Pinpoint the cell where the given text exists, returning its [X, Y] midpoint coordinate. 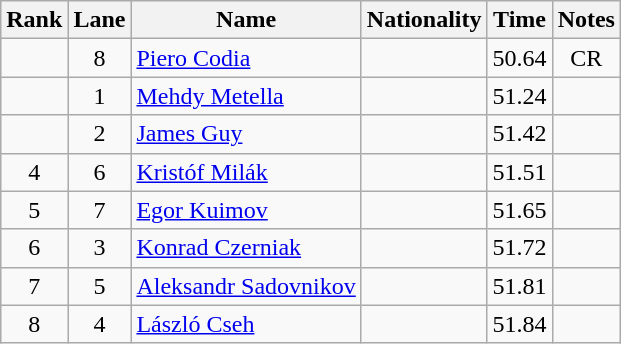
Name [246, 20]
Lane [100, 20]
2 [100, 134]
Aleksandr Sadovnikov [246, 286]
51.72 [520, 248]
Kristóf Milák [246, 172]
Egor Kuimov [246, 210]
Nationality [424, 20]
51.65 [520, 210]
1 [100, 96]
Time [520, 20]
Rank [34, 20]
50.64 [520, 58]
Notes [586, 20]
James Guy [246, 134]
Piero Codia [246, 58]
László Cseh [246, 324]
51.84 [520, 324]
Konrad Czerniak [246, 248]
51.24 [520, 96]
CR [586, 58]
51.81 [520, 286]
3 [100, 248]
Mehdy Metella [246, 96]
51.42 [520, 134]
51.51 [520, 172]
